For the text-containing cell, return its midpoint in [x, y] coordinate format. 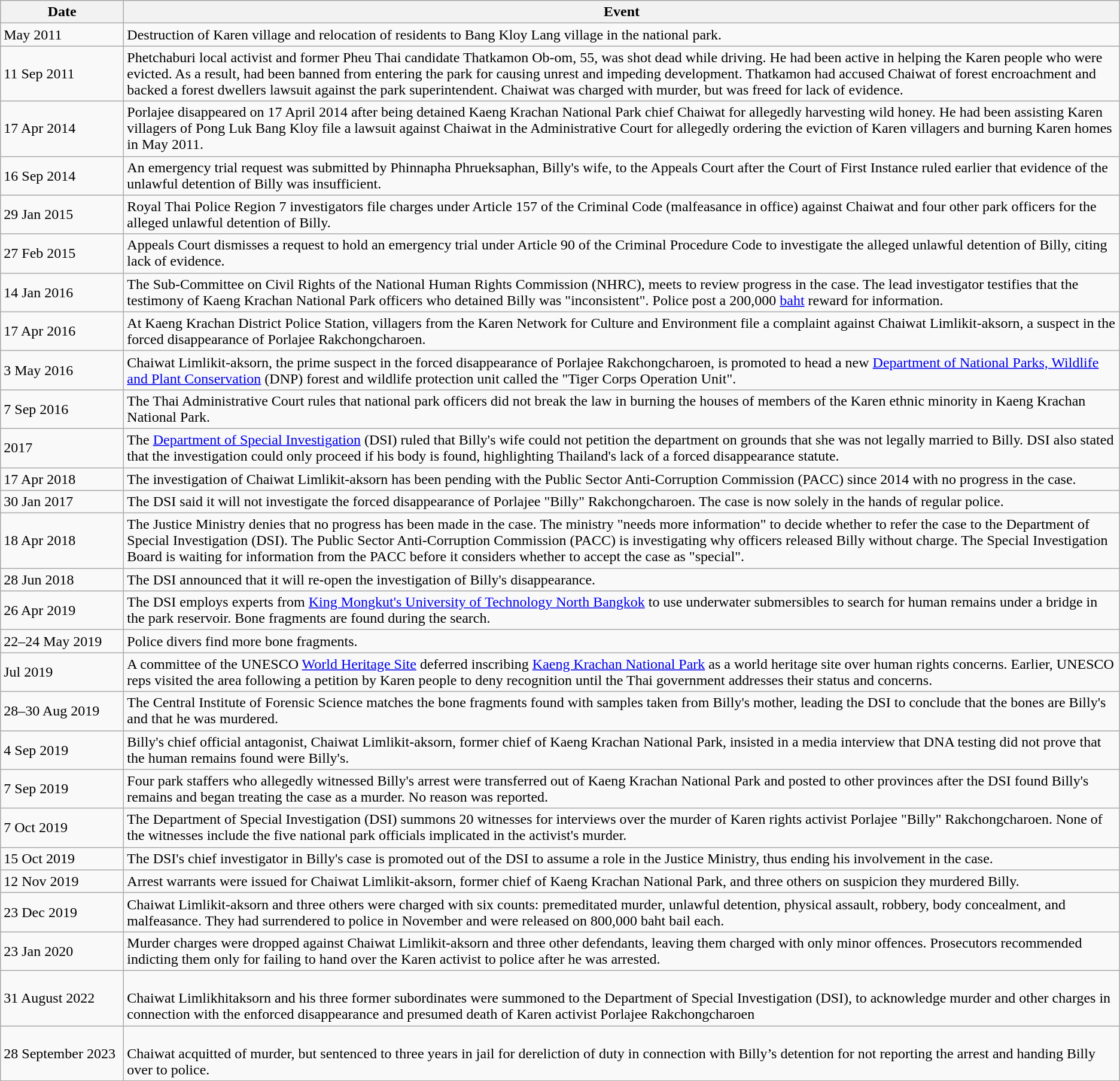
17 Apr 2018 [62, 479]
28 September 2023 [62, 1053]
28 Jun 2018 [62, 580]
23 Jan 2020 [62, 951]
15 Oct 2019 [62, 858]
Jul 2019 [62, 672]
2017 [62, 447]
Date [62, 12]
26 Apr 2019 [62, 610]
16 Sep 2014 [62, 176]
17 Apr 2014 [62, 129]
17 Apr 2016 [62, 331]
22–24 May 2019 [62, 641]
Event [622, 12]
23 Dec 2019 [62, 912]
18 Apr 2018 [62, 541]
11 Sep 2011 [62, 74]
7 Sep 2016 [62, 409]
14 Jan 2016 [62, 292]
Destruction of Karen village and relocation of residents to Bang Kloy Lang village in the national park. [622, 35]
4 Sep 2019 [62, 750]
7 Sep 2019 [62, 788]
Police divers find more bone fragments. [622, 641]
12 Nov 2019 [62, 881]
The DSI announced that it will re-open the investigation of Billy's disappearance. [622, 580]
May 2011 [62, 35]
7 Oct 2019 [62, 828]
27 Feb 2015 [62, 254]
31 August 2022 [62, 998]
30 Jan 2017 [62, 502]
29 Jan 2015 [62, 214]
3 May 2016 [62, 370]
28–30 Aug 2019 [62, 711]
